Output the [x, y] coordinate of the center of the cell containing the given text.  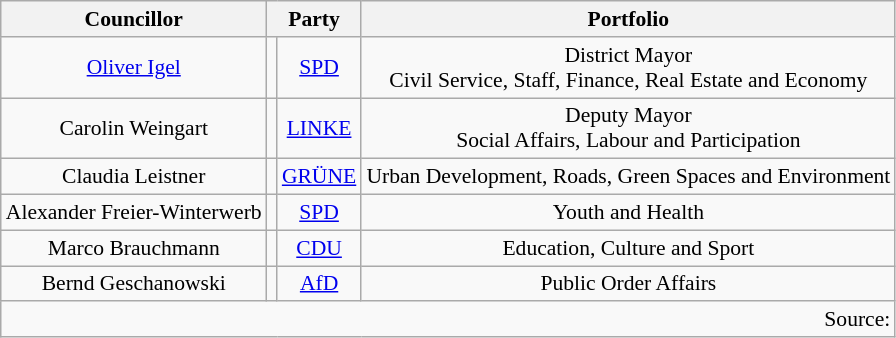
District MayorCivil Service, Staff, Finance, Real Estate and Economy [628, 68]
Party [314, 19]
Bernd Geschanowski [134, 284]
Education, Culture and Sport [628, 248]
CDU [319, 248]
Councillor [134, 19]
Public Order Affairs [628, 284]
Marco Brauchmann [134, 248]
Oliver Igel [134, 68]
Urban Development, Roads, Green Spaces and Environment [628, 177]
AfD [319, 284]
Source: [448, 320]
Alexander Freier-Winterwerb [134, 213]
Carolin Weingart [134, 128]
Deputy MayorSocial Affairs, Labour and Participation [628, 128]
Youth and Health [628, 213]
Claudia Leistner [134, 177]
GRÜNE [319, 177]
LINKE [319, 128]
Portfolio [628, 19]
